For the text-containing cell, return its midpoint in [X, Y] coordinate format. 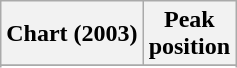
Chart (2003) [72, 34]
Peakposition [189, 34]
